Extract the [x, y] coordinate from the center of the cell holding the provided text.  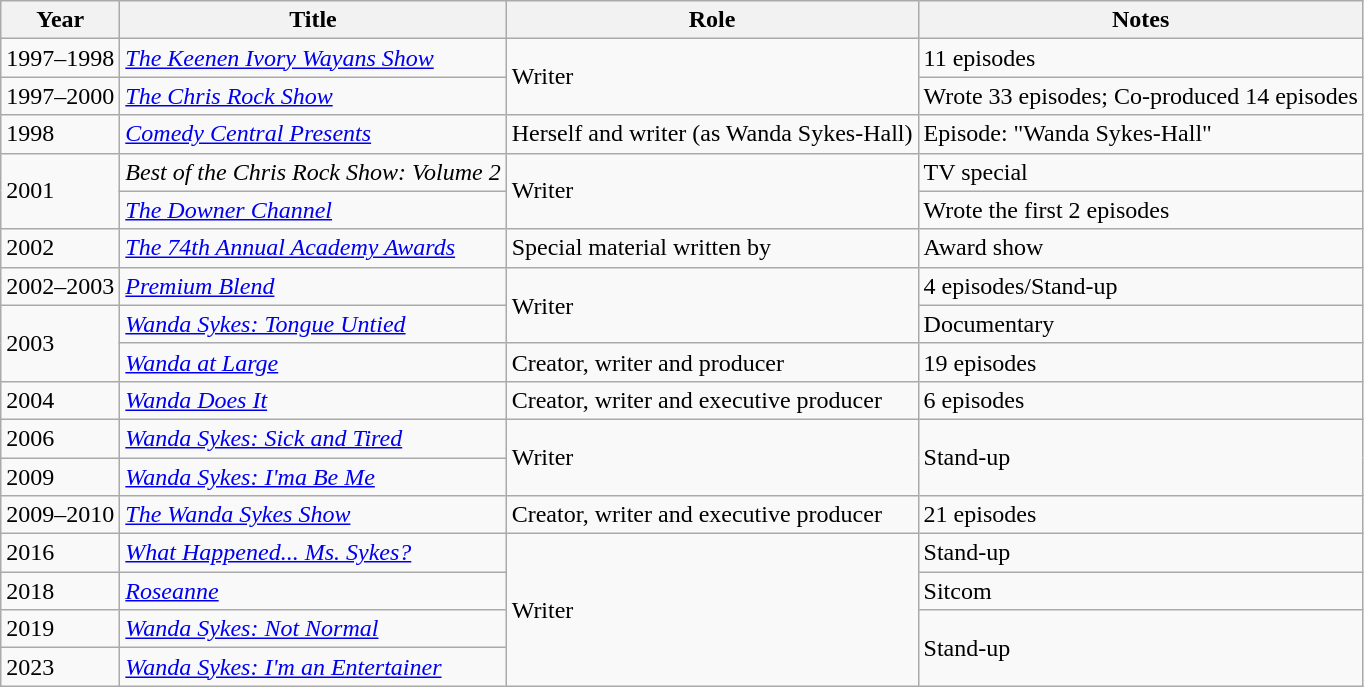
Herself and writer (as Wanda Sykes-Hall) [712, 134]
The 74th Annual Academy Awards [313, 248]
Sitcom [1140, 591]
Best of the Chris Rock Show: Volume 2 [313, 172]
Wanda at Large [313, 362]
2002 [60, 248]
2001 [60, 191]
Roseanne [313, 591]
1997–1998 [60, 58]
2009 [60, 477]
The Downer Channel [313, 210]
Creator, writer and producer [712, 362]
2002–2003 [60, 286]
2016 [60, 553]
Wanda Sykes: Not Normal [313, 629]
Award show [1140, 248]
Year [60, 20]
1998 [60, 134]
Notes [1140, 20]
Episode: "Wanda Sykes-Hall" [1140, 134]
Wrote 33 episodes; Co-produced 14 episodes [1140, 96]
Wanda Sykes: Tongue Untied [313, 324]
11 episodes [1140, 58]
1997–2000 [60, 96]
Special material written by [712, 248]
Wanda Does It [313, 400]
2023 [60, 667]
Wanda Sykes: Sick and Tired [313, 438]
4 episodes/Stand-up [1140, 286]
2018 [60, 591]
2019 [60, 629]
Comedy Central Presents [313, 134]
2004 [60, 400]
The Keenen Ivory Wayans Show [313, 58]
2003 [60, 343]
Wanda Sykes: I'm an Entertainer [313, 667]
Premium Blend [313, 286]
19 episodes [1140, 362]
21 episodes [1140, 515]
The Chris Rock Show [313, 96]
The Wanda Sykes Show [313, 515]
Title [313, 20]
What Happened... Ms. Sykes? [313, 553]
2009–2010 [60, 515]
Wanda Sykes: I'ma Be Me [313, 477]
Role [712, 20]
2006 [60, 438]
TV special [1140, 172]
Wrote the first 2 episodes [1140, 210]
Documentary [1140, 324]
6 episodes [1140, 400]
